Pinpoint the cell where the given text exists, returning its (x, y) midpoint coordinate. 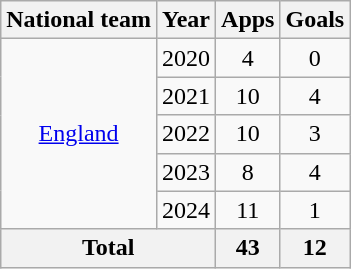
12 (315, 248)
0 (315, 58)
Total (108, 248)
2024 (186, 210)
Apps (248, 20)
2020 (186, 58)
43 (248, 248)
Goals (315, 20)
National team (79, 20)
11 (248, 210)
Year (186, 20)
England (79, 134)
2021 (186, 96)
1 (315, 210)
2022 (186, 134)
3 (315, 134)
2023 (186, 172)
8 (248, 172)
